Search for the cell housing the specified text and yield its (X, Y) center coordinate. 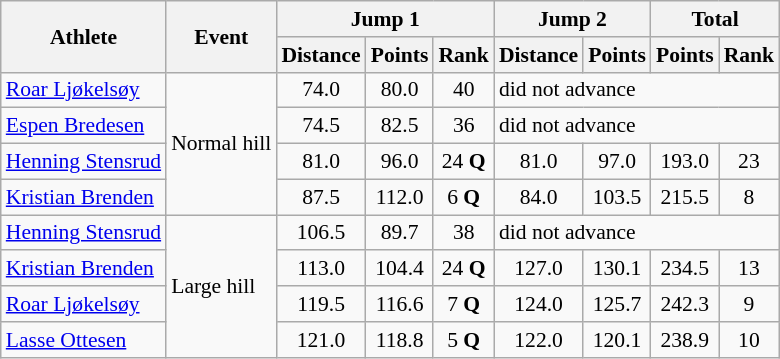
113.0 (320, 269)
238.9 (685, 340)
84.0 (538, 197)
130.1 (617, 269)
Lasse Ottesen (84, 340)
121.0 (320, 340)
125.7 (617, 304)
8 (750, 197)
5 Q (464, 340)
124.0 (538, 304)
87.5 (320, 197)
Athlete (84, 36)
23 (750, 162)
89.7 (400, 233)
Normal hill (221, 143)
82.5 (400, 126)
Espen Bredesen (84, 126)
Jump 2 (572, 19)
104.4 (400, 269)
116.6 (400, 304)
13 (750, 269)
96.0 (400, 162)
Large hill (221, 286)
Jump 1 (385, 19)
234.5 (685, 269)
127.0 (538, 269)
97.0 (617, 162)
120.1 (617, 340)
74.5 (320, 126)
74.0 (320, 90)
38 (464, 233)
103.5 (617, 197)
122.0 (538, 340)
10 (750, 340)
9 (750, 304)
40 (464, 90)
193.0 (685, 162)
7 Q (464, 304)
119.5 (320, 304)
80.0 (400, 90)
242.3 (685, 304)
118.8 (400, 340)
Total (715, 19)
Event (221, 36)
106.5 (320, 233)
215.5 (685, 197)
6 Q (464, 197)
112.0 (400, 197)
36 (464, 126)
